Output the (X, Y) coordinate of the center of the cell containing the given text.  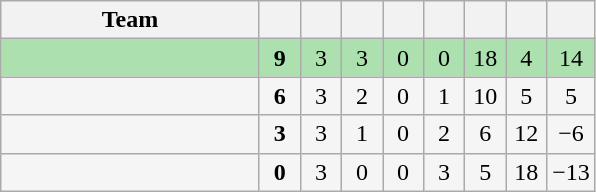
−13 (572, 172)
10 (486, 96)
9 (280, 58)
14 (572, 58)
12 (526, 134)
−6 (572, 134)
4 (526, 58)
Team (130, 20)
